Scan for the cell matching the given text and deliver its (X, Y) coordinate at center. 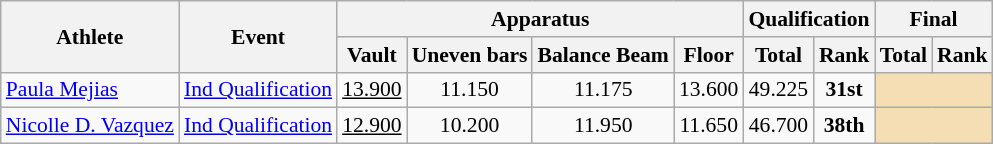
31st (844, 90)
Event (258, 36)
13.600 (708, 90)
38th (844, 126)
Final (934, 19)
Floor (708, 55)
11.650 (708, 126)
Uneven bars (470, 55)
49.225 (778, 90)
Athlete (90, 36)
11.150 (470, 90)
Apparatus (540, 19)
Vault (372, 55)
11.175 (602, 90)
Qualification (808, 19)
Balance Beam (602, 55)
11.950 (602, 126)
Nicolle D. Vazquez (90, 126)
Paula Mejias (90, 90)
10.200 (470, 126)
12.900 (372, 126)
46.700 (778, 126)
13.900 (372, 90)
